From the cell containing the given text, extract its center point as (X, Y) coordinate. 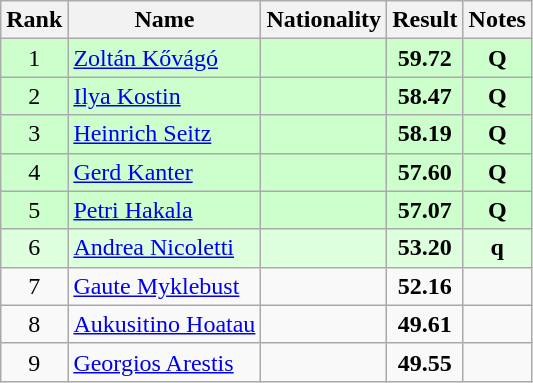
Georgios Arestis (164, 362)
58.47 (425, 96)
Gaute Myklebust (164, 286)
57.07 (425, 210)
Rank (34, 20)
6 (34, 248)
Aukusitino Hoatau (164, 324)
7 (34, 286)
Ilya Kostin (164, 96)
2 (34, 96)
Petri Hakala (164, 210)
Name (164, 20)
1 (34, 58)
59.72 (425, 58)
Gerd Kanter (164, 172)
Result (425, 20)
49.61 (425, 324)
49.55 (425, 362)
9 (34, 362)
Zoltán Kővágó (164, 58)
3 (34, 134)
Nationality (324, 20)
8 (34, 324)
52.16 (425, 286)
57.60 (425, 172)
53.20 (425, 248)
4 (34, 172)
5 (34, 210)
Andrea Nicoletti (164, 248)
q (497, 248)
Heinrich Seitz (164, 134)
Notes (497, 20)
58.19 (425, 134)
